Return (X, Y) of the center of cell containing provided text 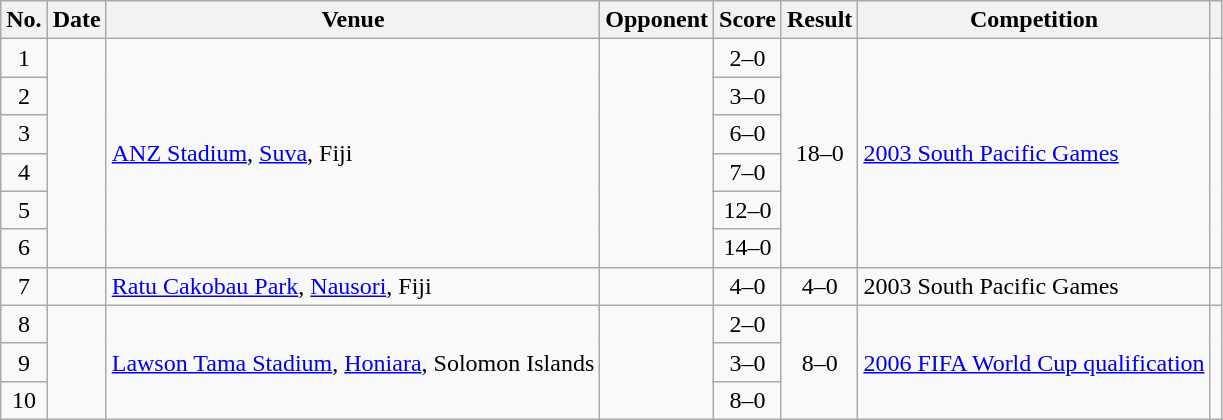
No. (24, 20)
2006 FIFA World Cup qualification (1034, 362)
8 (24, 324)
6 (24, 248)
14–0 (748, 248)
18–0 (819, 153)
Score (748, 20)
Opponent (657, 20)
9 (24, 362)
Lawson Tama Stadium, Honiara, Solomon Islands (353, 362)
Result (819, 20)
6–0 (748, 134)
10 (24, 400)
7 (24, 286)
Ratu Cakobau Park, Nausori, Fiji (353, 286)
5 (24, 210)
3 (24, 134)
7–0 (748, 172)
ANZ Stadium, Suva, Fiji (353, 153)
2 (24, 96)
12–0 (748, 210)
Competition (1034, 20)
Date (76, 20)
1 (24, 58)
Venue (353, 20)
4 (24, 172)
